Determine the (x, y) coordinate at the center of the cell enclosing the given text.  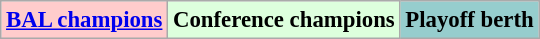
Conference champions (284, 20)
Playoff berth (470, 20)
BAL champions (84, 20)
